Return the [x, y] coordinate for the center point of the cell that contains the specified text.  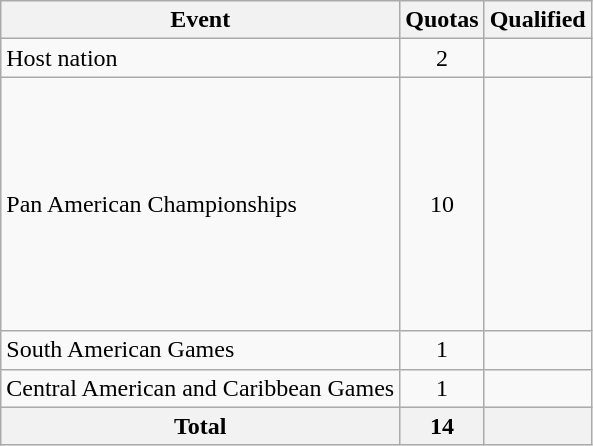
Qualified [538, 20]
14 [442, 426]
Event [200, 20]
10 [442, 204]
South American Games [200, 350]
Pan American Championships [200, 204]
Central American and Caribbean Games [200, 388]
2 [442, 58]
Host nation [200, 58]
Total [200, 426]
Quotas [442, 20]
